Provide the [x, y] coordinate of the cell's center where the given text is located.  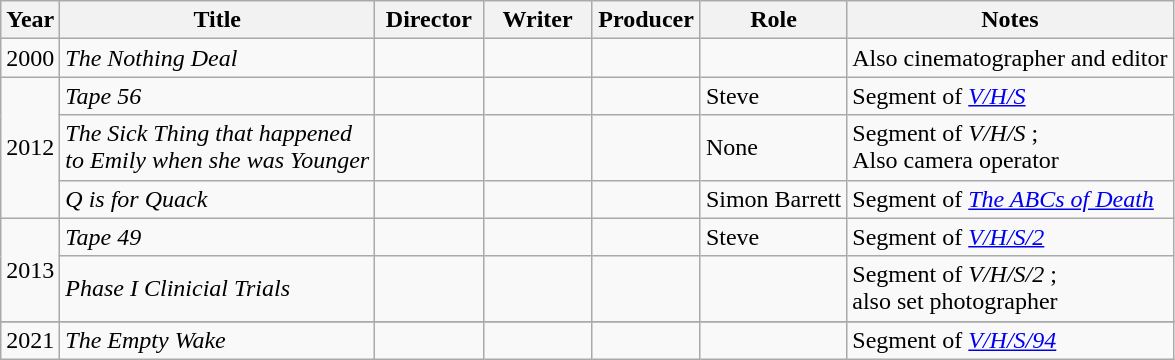
Writer [538, 20]
The Sick Thing that happenedto Emily when she was Younger [218, 148]
Role [773, 20]
Segment of V/H/S/94 [1010, 340]
Year [30, 20]
None [773, 148]
2012 [30, 148]
Simon Barrett [773, 199]
Tape 56 [218, 96]
Segment of The ABCs of Death [1010, 199]
Segment of V/H/S [1010, 96]
Segment of V/H/S/2 ; also set photographer [1010, 288]
The Empty Wake [218, 340]
Producer [646, 20]
2000 [30, 58]
Director [430, 20]
Segment of V/H/S/2 [1010, 237]
Segment of V/H/S ; Also camera operator [1010, 148]
2013 [30, 270]
Q is for Quack [218, 199]
Notes [1010, 20]
The Nothing Deal [218, 58]
Also cinematographer and editor [1010, 58]
Phase I Clinicial Trials [218, 288]
Tape 49 [218, 237]
Title [218, 20]
2021 [30, 340]
